Find where the given text appears and provide that cell's center as [X, Y] coordinate. 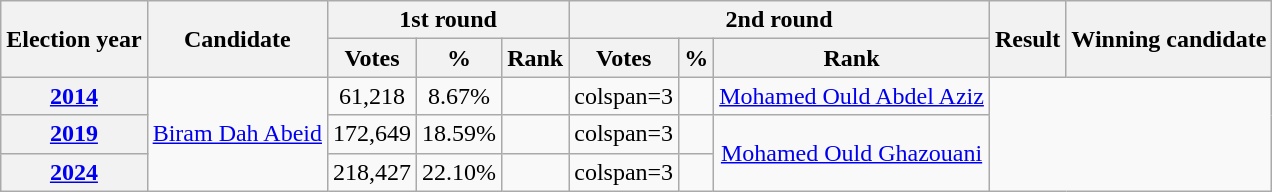
22.10% [460, 172]
8.67% [460, 96]
218,427 [372, 172]
1st round [448, 20]
2nd round [780, 20]
Mohamed Ould Ghazouani [852, 153]
Winning candidate [1169, 39]
18.59% [460, 134]
Candidate [237, 39]
2024 [74, 172]
61,218 [372, 96]
Biram Dah Abeid [237, 134]
Election year [74, 39]
2014 [74, 96]
172,649 [372, 134]
2019 [74, 134]
Result [1027, 39]
Mohamed Ould Abdel Aziz [852, 96]
